Determine the [x, y] coordinate at the center of the cell enclosing the given text.  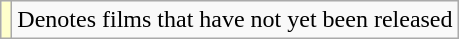
Denotes films that have not yet been released [235, 20]
